Return (x, y) of the center of cell containing provided text 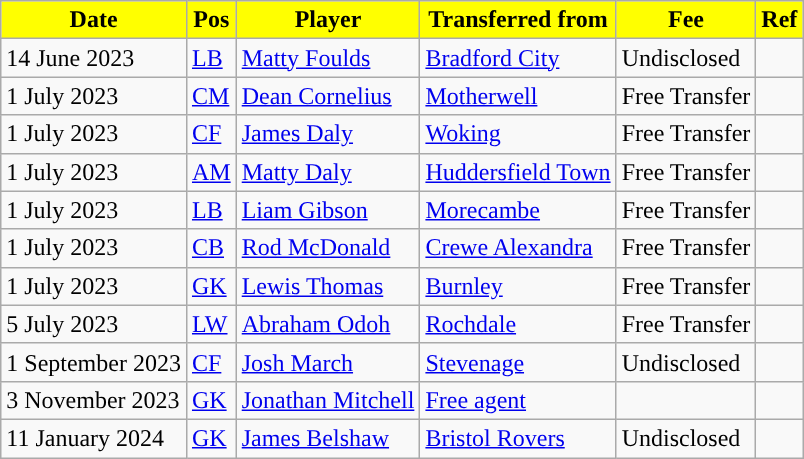
Lewis Thomas (328, 286)
Date (94, 20)
James Belshaw (328, 438)
Matty Foulds (328, 58)
1 September 2023 (94, 362)
Ref (780, 20)
Transferred from (518, 20)
Bristol Rovers (518, 438)
James Daly (328, 134)
5 July 2023 (94, 324)
Josh March (328, 362)
CM (211, 96)
Rochdale (518, 324)
11 January 2024 (94, 438)
AM (211, 172)
LW (211, 324)
Jonathan Mitchell (328, 400)
Matty Daly (328, 172)
Motherwell (518, 96)
Burnley (518, 286)
Huddersfield Town (518, 172)
Player (328, 20)
Pos (211, 20)
Abraham Odoh (328, 324)
Dean Cornelius (328, 96)
Free agent (518, 400)
Crewe Alexandra (518, 248)
3 November 2023 (94, 400)
Bradford City (518, 58)
Fee (686, 20)
Morecambe (518, 210)
Rod McDonald (328, 248)
CB (211, 248)
Woking (518, 134)
14 June 2023 (94, 58)
Stevenage (518, 362)
Liam Gibson (328, 210)
